Search for the cell housing the specified text and yield its [x, y] center coordinate. 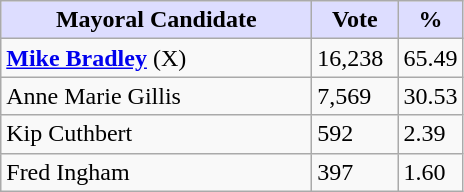
1.60 [430, 172]
592 [355, 134]
Vote [355, 20]
7,569 [355, 96]
Kip Cuthbert [156, 134]
Mayoral Candidate [156, 20]
397 [355, 172]
65.49 [430, 58]
Fred Ingham [156, 172]
16,238 [355, 58]
Anne Marie Gillis [156, 96]
30.53 [430, 96]
Mike Bradley (X) [156, 58]
% [430, 20]
2.39 [430, 134]
